Capture the cell that displays the provided text and extract its (x, y) central coordinate. 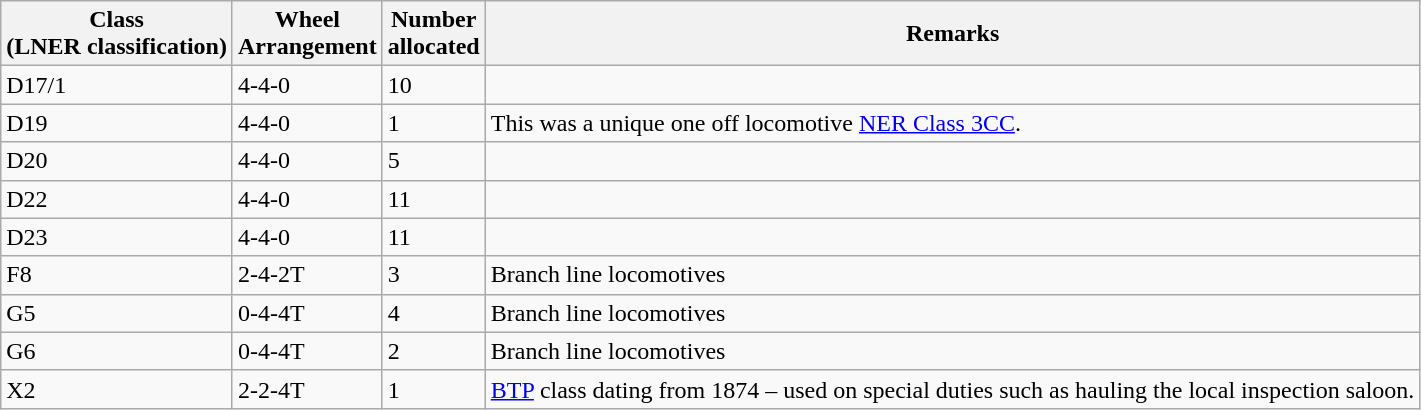
2-4-2T (307, 275)
4 (434, 313)
2 (434, 351)
G5 (117, 313)
This was a unique one off locomotive NER Class 3CC. (952, 123)
3 (434, 275)
Remarks (952, 34)
F8 (117, 275)
D17/1 (117, 85)
D23 (117, 237)
10 (434, 85)
D20 (117, 161)
X2 (117, 389)
BTP class dating from 1874 – used on special duties such as hauling the local inspection saloon. (952, 389)
5 (434, 161)
D19 (117, 123)
D22 (117, 199)
2-2-4T (307, 389)
WheelArrangement (307, 34)
Numberallocated (434, 34)
Class(LNER classification) (117, 34)
G6 (117, 351)
